For the text-containing cell, return its midpoint in [x, y] coordinate format. 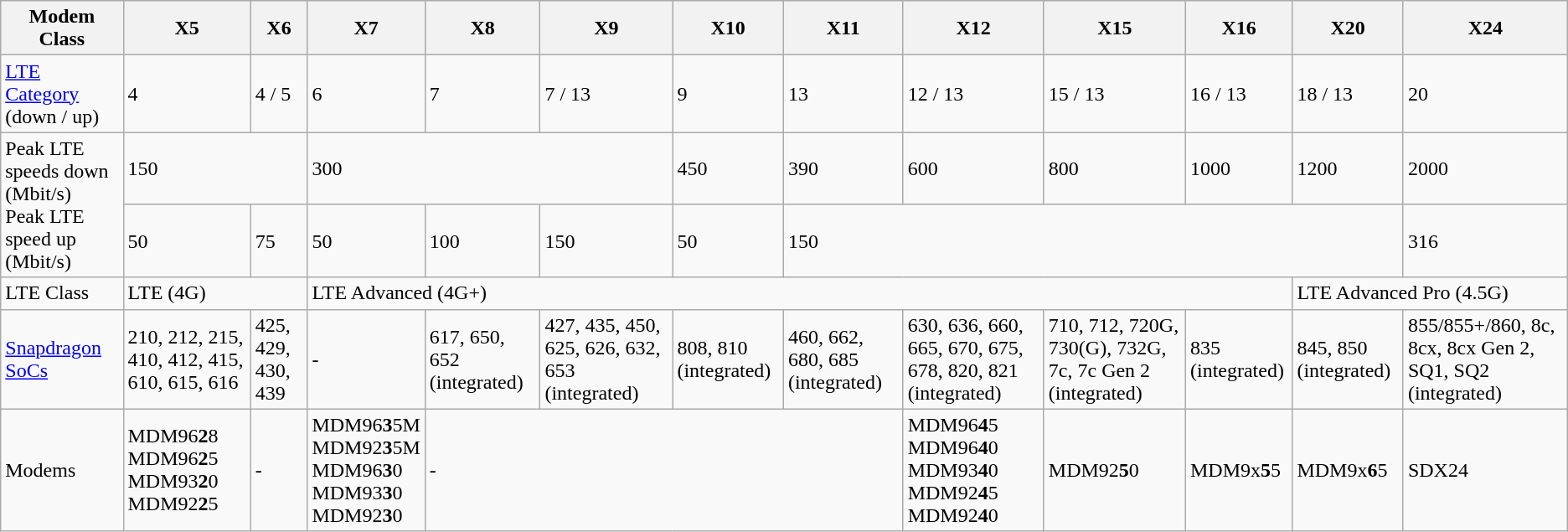
7 / 13 [606, 94]
1000 [1238, 169]
X9 [606, 28]
Peak LTE speeds down (Mbit/s)Peak LTE speed up (Mbit/s) [62, 204]
MDM9250 [1114, 470]
100 [482, 241]
13 [843, 94]
X16 [1238, 28]
300 [490, 169]
MDM9645MDM9640MDM9340MDM9245MDM9240 [973, 470]
MDM9x55 [1238, 470]
835 (integrated) [1238, 359]
9 [729, 94]
2000 [1485, 169]
600 [973, 169]
SDX24 [1485, 470]
X24 [1485, 28]
460, 662, 680, 685 (integrated) [843, 359]
X5 [187, 28]
6 [366, 94]
15 / 13 [1114, 94]
710, 712, 720G, 730(G), 732G, 7c, 7c Gen 2 (integrated) [1114, 359]
800 [1114, 169]
MDM9x65 [1349, 470]
Modems [62, 470]
MDM9635MMDM9235MMDM9630MDM9330MDM9230 [366, 470]
X7 [366, 28]
X12 [973, 28]
845, 850 (integrated) [1349, 359]
4 [187, 94]
427, 435, 450, 625, 626, 632, 653 (integrated) [606, 359]
X8 [482, 28]
316 [1485, 241]
855/855+/860, 8c, 8cx, 8cx Gen 2, SQ1, SQ2 (integrated) [1485, 359]
617, 650, 652 (integrated) [482, 359]
Modem Class [62, 28]
LTE Advanced (4G+) [800, 293]
Snapdragon SoCs [62, 359]
20 [1485, 94]
X15 [1114, 28]
7 [482, 94]
X20 [1349, 28]
450 [729, 169]
LTE Category (down / up) [62, 94]
75 [279, 241]
LTE (4G) [215, 293]
630, 636, 660, 665, 670, 675, 678, 820, 821 (integrated) [973, 359]
1200 [1349, 169]
210, 212, 215, 410, 412, 415, 610, 615, 616 [187, 359]
425, 429, 430, 439 [279, 359]
MDM9628MDM9625MDM9320MDM9225 [187, 470]
X6 [279, 28]
LTE Class [62, 293]
X10 [729, 28]
12 / 13 [973, 94]
X11 [843, 28]
16 / 13 [1238, 94]
LTE Advanced Pro (4.5G) [1430, 293]
4 / 5 [279, 94]
808, 810 (integrated) [729, 359]
18 / 13 [1349, 94]
390 [843, 169]
